Return [x, y] of the center of cell containing provided text 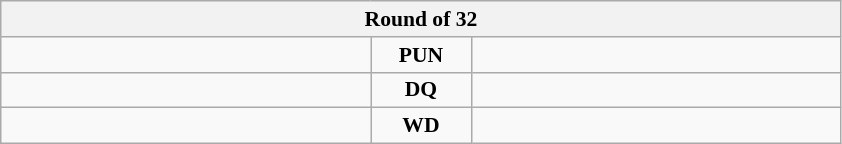
WD [421, 126]
PUN [421, 55]
Round of 32 [421, 19]
DQ [421, 90]
